Scan for the cell matching the given text and deliver its (X, Y) coordinate at center. 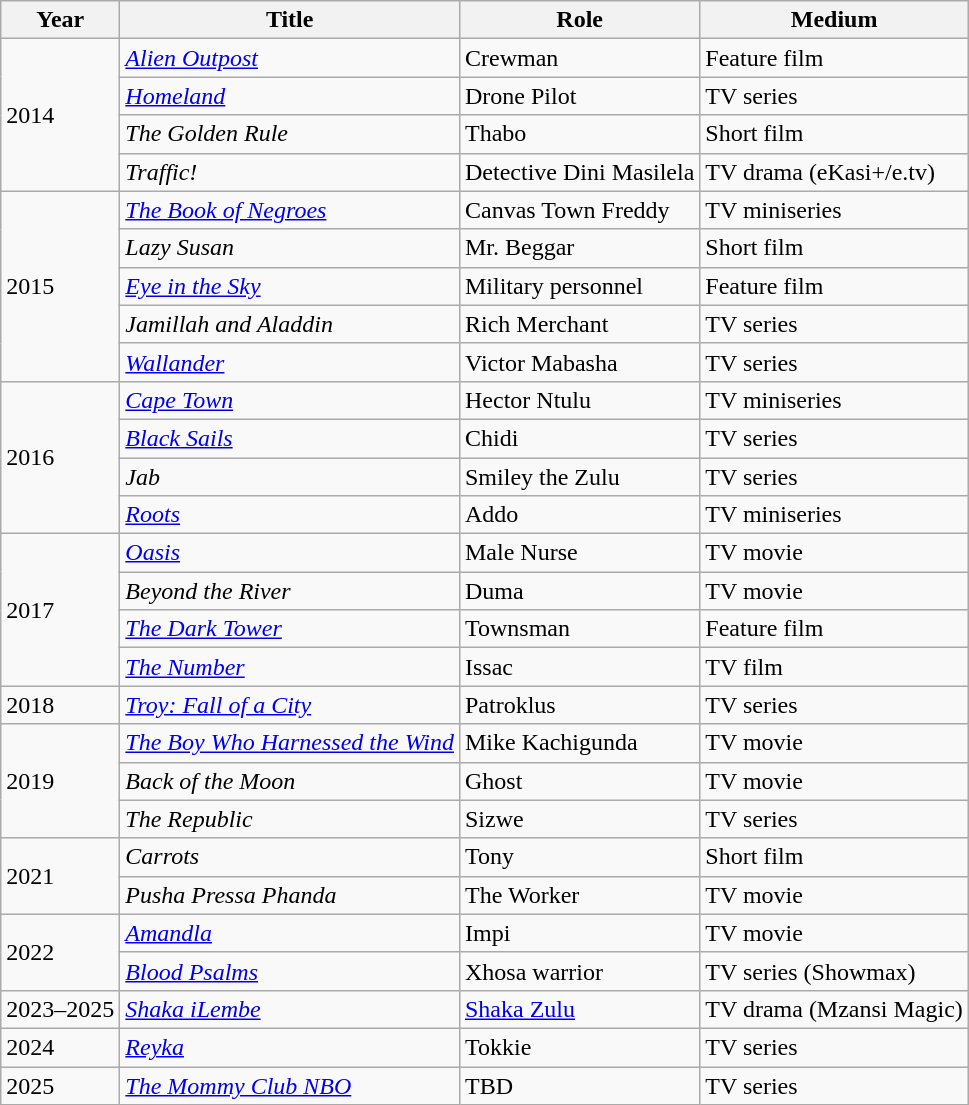
2015 (60, 286)
Rich Merchant (579, 324)
Reyka (290, 1047)
Drone Pilot (579, 96)
TV drama (eKasi+/e.tv) (834, 172)
2023–2025 (60, 1009)
Wallander (290, 362)
Hector Ntulu (579, 400)
Jab (290, 477)
Duma (579, 591)
Beyond the River (290, 591)
Year (60, 20)
Roots (290, 515)
2016 (60, 457)
2024 (60, 1047)
Smiley the Zulu (579, 477)
Chidi (579, 438)
Cape Town (290, 400)
2018 (60, 705)
TV film (834, 667)
Canvas Town Freddy (579, 210)
Tony (579, 857)
The Golden Rule (290, 134)
Alien Outpost (290, 58)
Victor Mabasha (579, 362)
Oasis (290, 553)
Medium (834, 20)
Issac (579, 667)
Xhosa warrior (579, 971)
Townsman (579, 629)
2022 (60, 952)
2014 (60, 115)
The Republic (290, 819)
Pusha Pressa Phanda (290, 895)
Crewman (579, 58)
Ghost (579, 781)
Military personnel (579, 286)
Mike Kachigunda (579, 743)
2017 (60, 610)
The Number (290, 667)
2025 (60, 1085)
Amandla (290, 933)
The Worker (579, 895)
Detective Dini Masilela (579, 172)
TV series (Showmax) (834, 971)
The Mommy Club NBO (290, 1085)
Back of the Moon (290, 781)
The Dark Tower (290, 629)
Patroklus (579, 705)
Tokkie (579, 1047)
Addo (579, 515)
Male Nurse (579, 553)
2019 (60, 781)
Mr. Beggar (579, 248)
Shaka Zulu (579, 1009)
Role (579, 20)
Homeland (290, 96)
Title (290, 20)
Traffic! (290, 172)
Lazy Susan (290, 248)
Jamillah and Aladdin (290, 324)
2021 (60, 876)
Thabo (579, 134)
Impi (579, 933)
Black Sails (290, 438)
TV drama (Mzansi Magic) (834, 1009)
TBD (579, 1085)
Eye in the Sky (290, 286)
Blood Psalms (290, 971)
The Boy Who Harnessed the Wind (290, 743)
The Book of Negroes (290, 210)
Sizwe (579, 819)
Shaka iLembe (290, 1009)
Troy: Fall of a City (290, 705)
Carrots (290, 857)
